Scan for the cell matching the given text and deliver its [X, Y] coordinate at center. 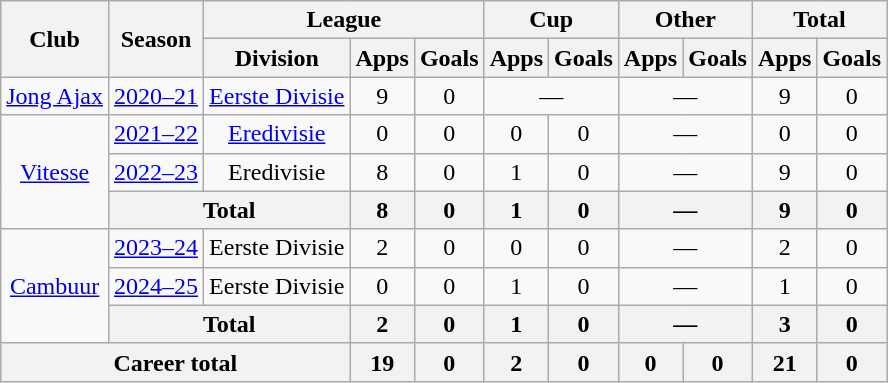
2023–24 [156, 248]
2024–25 [156, 286]
3 [784, 324]
Season [156, 39]
Cambuur [55, 286]
Jong Ajax [55, 96]
2022–23 [156, 172]
League [344, 20]
Cup [551, 20]
Club [55, 39]
Other [685, 20]
Vitesse [55, 172]
2021–22 [156, 134]
21 [784, 362]
19 [382, 362]
Career total [176, 362]
2020–21 [156, 96]
Division [277, 58]
